Search for the cell housing the specified text and yield its (X, Y) center coordinate. 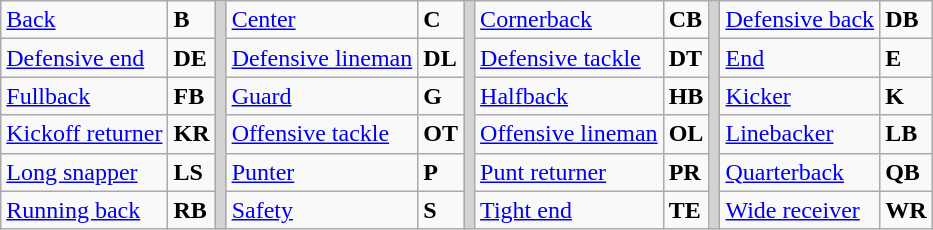
Center (322, 20)
Back (84, 20)
Defensive end (84, 58)
KR (192, 134)
PR (686, 172)
Defensive tackle (570, 58)
WR (906, 210)
Halfback (570, 96)
Quarterback (800, 172)
FB (192, 96)
DE (192, 58)
Tight end (570, 210)
Offensive lineman (570, 134)
Fullback (84, 96)
LS (192, 172)
Punter (322, 172)
OT (441, 134)
QB (906, 172)
Punt returner (570, 172)
RB (192, 210)
TE (686, 210)
E (906, 58)
Kickoff returner (84, 134)
S (441, 210)
Kicker (800, 96)
HB (686, 96)
Cornerback (570, 20)
C (441, 20)
Wide receiver (800, 210)
LB (906, 134)
DB (906, 20)
Long snapper (84, 172)
Guard (322, 96)
End (800, 58)
Safety (322, 210)
Offensive tackle (322, 134)
Running back (84, 210)
Defensive lineman (322, 58)
K (906, 96)
DT (686, 58)
P (441, 172)
OL (686, 134)
Linebacker (800, 134)
CB (686, 20)
DL (441, 58)
Defensive back (800, 20)
B (192, 20)
G (441, 96)
